Return the [x, y] coordinate for the center point of the cell that contains the specified text.  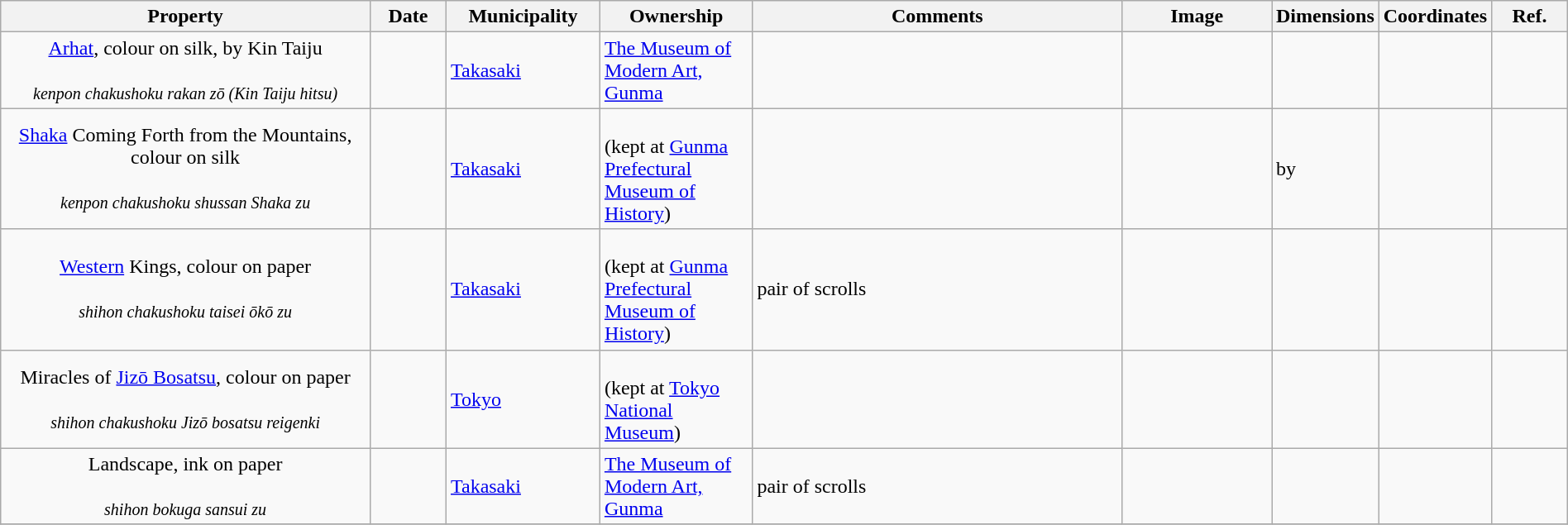
Miracles of Jizō Bosatsu, colour on papershihon chakushoku Jizō bosatsu reigenki [185, 399]
Date [408, 17]
Arhat, colour on silk, by Kin Taijukenpon chakushoku rakan zō (Kin Taiju hitsu) [185, 70]
Coordinates [1435, 17]
Image [1198, 17]
Landscape, ink on papershihon bokuga sansui zu [185, 486]
Dimensions [1326, 17]
Property [185, 17]
Shaka Coming Forth from the Mountains, colour on silkkenpon chakushoku shussan Shaka zu [185, 169]
Ownership [676, 17]
Tokyo [523, 399]
by [1326, 169]
Western Kings, colour on papershihon chakushoku taisei ōkō zu [185, 289]
(kept at Tokyo National Museum) [676, 399]
Comments [938, 17]
Ref. [1530, 17]
Municipality [523, 17]
